Detect which cell encompasses the target text, then output its (X, Y) center coordinate. 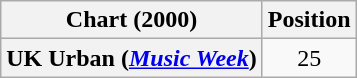
Chart (2000) (132, 20)
UK Urban (Music Week) (132, 58)
25 (309, 58)
Position (309, 20)
